Identify which cell holds the provided text, then report its [x, y] central coordinate. 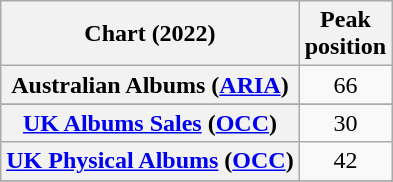
UK Physical Albums (OCC) [150, 161]
42 [345, 161]
Australian Albums (ARIA) [150, 85]
30 [345, 123]
Chart (2022) [150, 34]
66 [345, 85]
Peakposition [345, 34]
UK Albums Sales (OCC) [150, 123]
